Provide the (X, Y) coordinate of the cell's center where the given text is located.  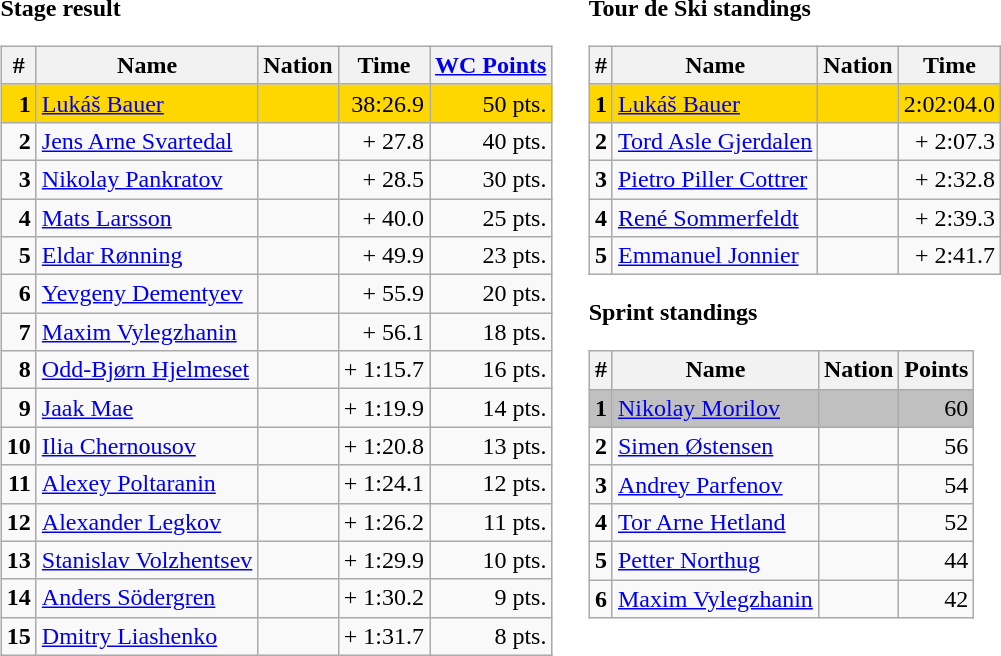
Mats Larsson (147, 217)
18 pts. (491, 332)
Andrey Parfenov (715, 484)
60 (936, 408)
14 (18, 598)
30 pts. (491, 179)
+ 27.8 (384, 141)
13 (18, 560)
52 (936, 522)
Stanislav Volzhentsev (147, 560)
42 (936, 599)
Simen Østensen (715, 446)
7 (18, 332)
11 (18, 484)
Points (936, 370)
20 pts. (491, 294)
Alexander Legkov (147, 522)
+ 1:15.7 (384, 370)
14 pts. (491, 408)
10 pts. (491, 560)
Anders Södergren (147, 598)
Dmitry Liashenko (147, 636)
Tord Asle Gjerdalen (714, 141)
54 (936, 484)
Nikolay Morilov (715, 408)
2:02:04.0 (949, 103)
+ 49.9 (384, 256)
Eldar Rønning (147, 256)
+ 1:29.9 (384, 560)
44 (936, 560)
Petter Northug (715, 560)
8 (18, 370)
+ 40.0 (384, 217)
+ 1:26.2 (384, 522)
Odd-Bjørn Hjelmeset (147, 370)
+ 1:20.8 (384, 446)
Pietro Piller Cottrer (714, 179)
+ 1:19.9 (384, 408)
+ 56.1 (384, 332)
40 pts. (491, 141)
25 pts. (491, 217)
Jens Arne Svartedal (147, 141)
+ 55.9 (384, 294)
Jaak Mae (147, 408)
Alexey Poltaranin (147, 484)
12 (18, 522)
+ 2:41.7 (949, 256)
23 pts. (491, 256)
9 pts. (491, 598)
+ 2:32.8 (949, 179)
15 (18, 636)
+ 1:30.2 (384, 598)
38:26.9 (384, 103)
+ 28.5 (384, 179)
René Sommerfeldt (714, 217)
WC Points (491, 65)
12 pts. (491, 484)
56 (936, 446)
Ilia Chernousov (147, 446)
+ 1:31.7 (384, 636)
+ 1:24.1 (384, 484)
11 pts. (491, 522)
9 (18, 408)
16 pts. (491, 370)
Yevgeny Dementyev (147, 294)
13 pts. (491, 446)
8 pts. (491, 636)
10 (18, 446)
50 pts. (491, 103)
+ 2:07.3 (949, 141)
Nikolay Pankratov (147, 179)
Emmanuel Jonnier (714, 256)
+ 2:39.3 (949, 217)
Tor Arne Hetland (715, 522)
